Detect which cell encompasses the target text, then output its [x, y] center coordinate. 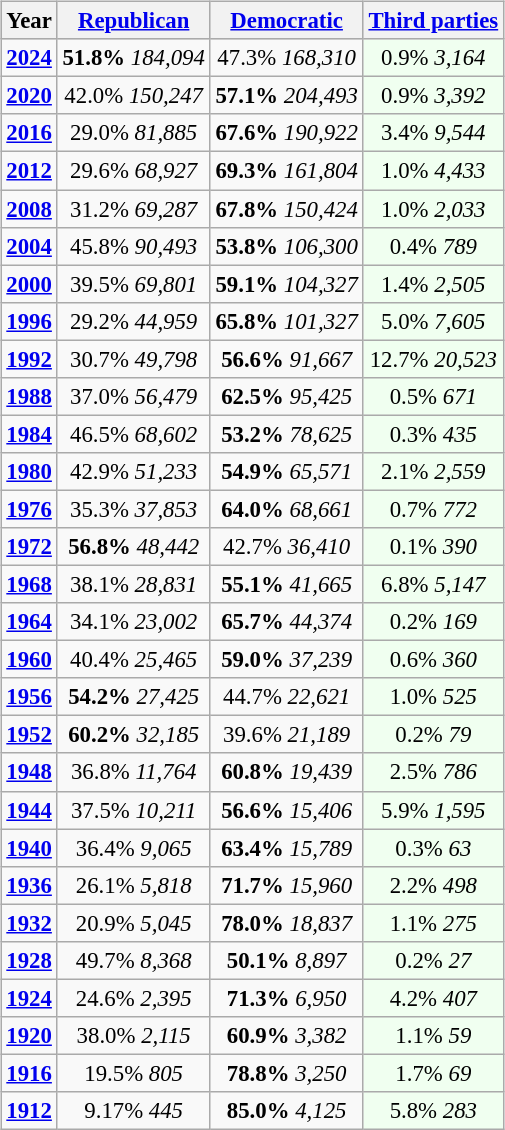
0.7% 772 [433, 509]
0.1% 390 [433, 547]
56.6% 15,406 [286, 810]
1924 [29, 998]
39.5% 69,801 [134, 284]
60.8% 19,439 [286, 772]
57.1% 204,493 [286, 96]
30.7% 49,798 [134, 359]
42.0% 150,247 [134, 96]
40.4% 25,465 [134, 660]
49.7% 8,368 [134, 960]
54.2% 27,425 [134, 697]
59.1% 104,327 [286, 284]
60.9% 3,382 [286, 1036]
37.5% 10,211 [134, 810]
0.6% 360 [433, 660]
1940 [29, 848]
1948 [29, 772]
1932 [29, 923]
1936 [29, 885]
2.2% 498 [433, 885]
20.9% 5,045 [134, 923]
1.0% 4,433 [433, 171]
0.3% 435 [433, 434]
78.8% 3,250 [286, 1073]
1992 [29, 359]
1956 [29, 697]
34.1% 23,002 [134, 622]
0.5% 671 [433, 396]
38.0% 2,115 [134, 1036]
4.2% 407 [433, 998]
5.0% 7,605 [433, 321]
0.2% 27 [433, 960]
19.5% 805 [134, 1073]
1.0% 525 [433, 697]
5.8% 283 [433, 1111]
50.1% 8,897 [286, 960]
0.2% 169 [433, 622]
42.9% 51,233 [134, 472]
55.1% 41,665 [286, 584]
31.2% 69,287 [134, 209]
46.5% 68,602 [134, 434]
1976 [29, 509]
2.1% 2,559 [433, 472]
1960 [29, 660]
Republican [134, 21]
71.3% 6,950 [286, 998]
1980 [29, 472]
0.9% 3,392 [433, 96]
62.5% 95,425 [286, 396]
12.7% 20,523 [433, 359]
Democratic [286, 21]
6.8% 5,147 [433, 584]
36.8% 11,764 [134, 772]
5.9% 1,595 [433, 810]
85.0% 4,125 [286, 1111]
2008 [29, 209]
1.4% 2,505 [433, 284]
1912 [29, 1111]
65.8% 101,327 [286, 321]
54.9% 65,571 [286, 472]
1.1% 275 [433, 923]
1968 [29, 584]
0.3% 63 [433, 848]
59.0% 37,239 [286, 660]
56.6% 91,667 [286, 359]
67.8% 150,424 [286, 209]
29.0% 81,885 [134, 133]
1.1% 59 [433, 1036]
1920 [29, 1036]
71.7% 15,960 [286, 885]
38.1% 28,831 [134, 584]
1952 [29, 735]
42.7% 36,410 [286, 547]
Third parties [433, 21]
1916 [29, 1073]
2004 [29, 246]
2016 [29, 133]
2.5% 786 [433, 772]
37.0% 56,479 [134, 396]
35.3% 37,853 [134, 509]
64.0% 68,661 [286, 509]
53.8% 106,300 [286, 246]
2020 [29, 96]
3.4% 9,544 [433, 133]
1964 [29, 622]
2000 [29, 284]
1984 [29, 434]
1944 [29, 810]
39.6% 21,189 [286, 735]
2024 [29, 58]
45.8% 90,493 [134, 246]
47.3% 168,310 [286, 58]
29.2% 44,959 [134, 321]
0.9% 3,164 [433, 58]
2012 [29, 171]
69.3% 161,804 [286, 171]
1928 [29, 960]
65.7% 44,374 [286, 622]
53.2% 78,625 [286, 434]
1988 [29, 396]
60.2% 32,185 [134, 735]
24.6% 2,395 [134, 998]
44.7% 22,621 [286, 697]
51.8% 184,094 [134, 58]
0.4% 789 [433, 246]
26.1% 5,818 [134, 885]
29.6% 68,927 [134, 171]
1.0% 2,033 [433, 209]
36.4% 9,065 [134, 848]
0.2% 79 [433, 735]
78.0% 18,837 [286, 923]
67.6% 190,922 [286, 133]
9.17% 445 [134, 1111]
1.7% 69 [433, 1073]
63.4% 15,789 [286, 848]
1972 [29, 547]
1996 [29, 321]
56.8% 48,442 [134, 547]
Year [29, 21]
